Identify which cell holds the provided text, then report its (X, Y) central coordinate. 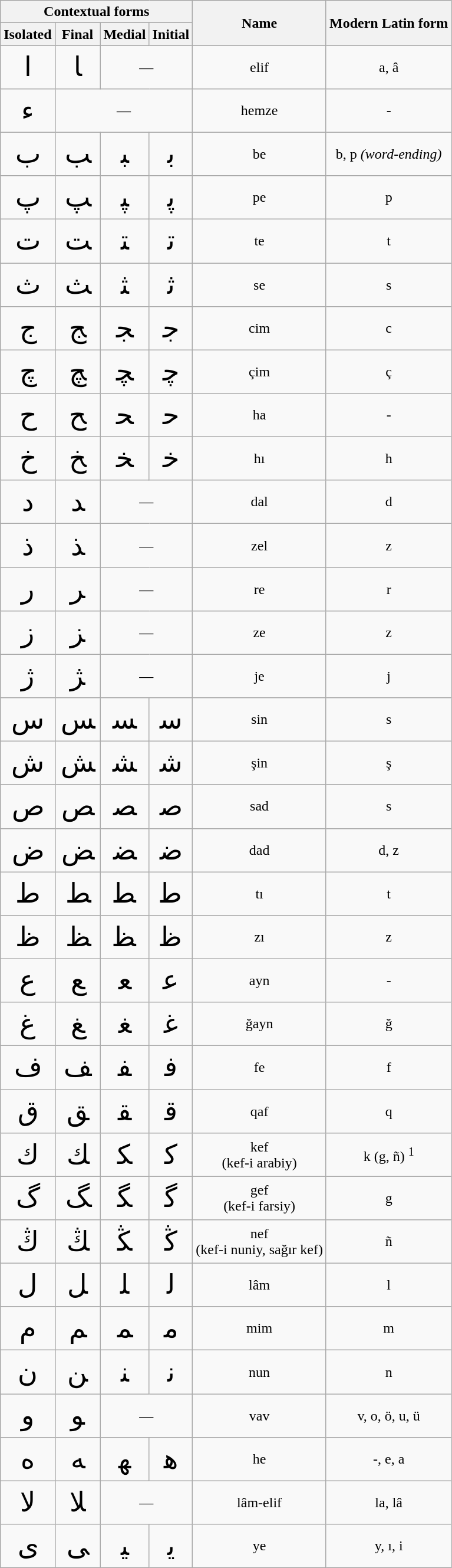
ﻄ (125, 894)
ﻆ (78, 937)
ﭙ (125, 198)
Contextual forms (97, 12)
-, e, a (388, 1459)
n (388, 1372)
ﭺ (28, 372)
he (259, 1459)
ﺥ (28, 458)
ﭼ (171, 372)
ﺰ (78, 632)
şin (259, 763)
ﻼ (78, 1503)
ﻋ (171, 980)
k (g, ñ) 1 (388, 1154)
ﻧ (171, 1372)
ﻔ (125, 1068)
vav (259, 1416)
ﻌ (125, 980)
ﻤ (125, 1328)
d (388, 502)
Initial (171, 34)
ﺞ (78, 328)
sad (259, 806)
ﺩ (28, 502)
ﺖ (78, 241)
ﺑ (171, 154)
ﻇ (171, 937)
ﻏ (171, 1024)
ﺹ (28, 806)
ﻟ (171, 1285)
ﺸ (125, 763)
ﺪ (78, 502)
ﻬ (125, 1459)
ﻅ (28, 937)
ﮒ (28, 1198)
ﺴ (125, 720)
l (388, 1285)
Medial (125, 34)
ﺀ (28, 111)
nef(kef-i nuniy, sağır kef) (259, 1242)
ﺲ (78, 720)
r (388, 589)
ﻻ (28, 1503)
sin (259, 720)
ha (259, 415)
j (388, 676)
g (388, 1198)
ﻎ (78, 1024)
qaf (259, 1111)
ﺫ (28, 546)
ﭘ (171, 198)
zı (259, 937)
ﺯ (28, 632)
ﻞ (78, 1285)
ﭖ (28, 198)
ﻖ (78, 1111)
ﻡ (28, 1328)
ﺠ (125, 328)
ﻀ (125, 850)
ﺐ (78, 154)
Modern Latin form (388, 23)
lâm-elif (259, 1503)
ﮓ (78, 1198)
ﺏ (28, 154)
elif (259, 67)
ﻛ (171, 1154)
ﻩ (28, 1459)
ﻑ (28, 1068)
dal (259, 502)
ﻉ (28, 980)
ﻂ (78, 894)
h (388, 458)
ﺢ (78, 415)
ﺒ (125, 154)
ﺤ (125, 415)
ﺨ (125, 458)
ﻘ (125, 1111)
b, p (word-ending) (388, 154)
mim (259, 1328)
ﻫ (171, 1459)
ﺿ (171, 850)
ﻕ (28, 1111)
ﻮ (78, 1416)
ﻜ (125, 1154)
ﻯ (28, 1546)
ﻙ (28, 1154)
ﺷ (171, 763)
ﮊ (28, 676)
ﺕ (28, 241)
ﺚ (78, 285)
y, ı, i (388, 1546)
ye (259, 1546)
f (388, 1068)
ﻦ (78, 1372)
ﺛ (171, 285)
ğ (388, 1024)
gef(kef-i farsiy) (259, 1198)
je (259, 676)
ﺟ (171, 328)
ﺎ (78, 67)
ç (388, 372)
Isolated (28, 34)
tı (259, 894)
ﻣ (171, 1328)
ﺺ (78, 806)
ﻰ (78, 1546)
ğayn (259, 1024)
ﻝ (28, 1285)
ﺳ (171, 720)
ﺙ (28, 285)
ﻊ (78, 980)
c (388, 328)
fe (259, 1068)
ﻢ (78, 1328)
Final (78, 34)
ﺻ (171, 806)
be (259, 154)
d, z (388, 850)
ﺽ (28, 850)
ﺬ (78, 546)
ﺍ (28, 67)
ﮋ (78, 676)
çim (259, 372)
te (259, 241)
ﻴ (125, 1546)
ş (388, 763)
ﺧ (171, 458)
v, o, ö, u, ü (388, 1416)
ﭽ (125, 372)
ﯕ (171, 1242)
ﻠ (125, 1285)
q (388, 1111)
ñ (388, 1242)
ﺼ (125, 806)
ﺗ (171, 241)
ﻭ (28, 1416)
zel (259, 546)
la, lâ (388, 1503)
ﻨ (125, 1372)
lâm (259, 1285)
ﺱ (28, 720)
ﭻ (78, 372)
ﺦ (78, 458)
p (388, 198)
nun (259, 1372)
ﺜ (125, 285)
pe (259, 198)
ze (259, 632)
hı (259, 458)
cim (259, 328)
ﻒ (78, 1068)
ﻈ (125, 937)
ﭗ (78, 198)
ﻃ (171, 894)
ayn (259, 980)
dad (259, 850)
ﻚ (78, 1154)
ﺣ (171, 415)
kef(kef-i arabiy) (259, 1154)
ﻓ (171, 1068)
ﻐ (125, 1024)
ﻥ (28, 1372)
hemze (259, 111)
ﺘ (125, 241)
ﯖ (125, 1242)
ﻗ (171, 1111)
m (388, 1328)
ﻪ (78, 1459)
ﻳ (171, 1546)
ﻍ (28, 1024)
Name (259, 23)
ﺭ (28, 589)
ﺡ (28, 415)
ﺮ (78, 589)
ﮔ (171, 1198)
ﺶ (78, 763)
ﯓ (28, 1242)
ﺝ (28, 328)
ﻁ (28, 894)
ﯔ (78, 1242)
ﺵ (28, 763)
re (259, 589)
ﺾ (78, 850)
se (259, 285)
ﮕ (125, 1198)
a, â (388, 67)
